Capture the cell that displays the provided text and extract its (X, Y) central coordinate. 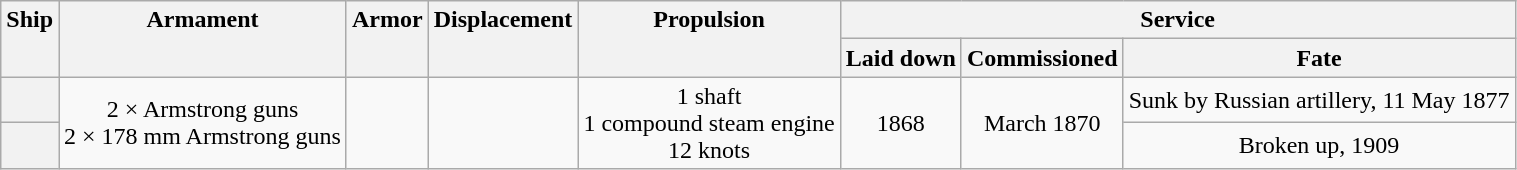
Broken up, 1909 (1319, 146)
Service (1178, 20)
Laid down (900, 58)
Displacement (503, 39)
1868 (900, 123)
March 1870 (1042, 123)
Fate (1319, 58)
Sunk by Russian artillery, 11 May 1877 (1319, 100)
2 × Armstrong guns2 × 178 mm Armstrong guns (203, 123)
Armor (387, 39)
Ship (30, 39)
1 shaft1 compound steam engine12 knots (709, 123)
Propulsion (709, 39)
Armament (203, 39)
Commissioned (1042, 58)
